For the text-containing cell, return its midpoint in (X, Y) coordinate format. 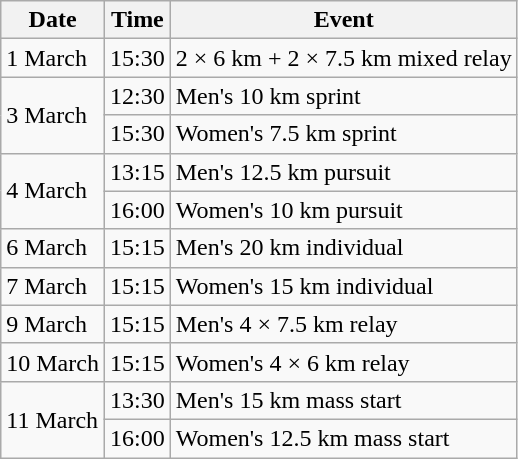
Women's 10 km pursuit (344, 210)
6 March (53, 248)
Event (344, 20)
Men's 4 × 7.5 km relay (344, 324)
4 March (53, 191)
Women's 12.5 km mass start (344, 438)
11 March (53, 419)
Women's 15 km individual (344, 286)
Women's 4 × 6 km relay (344, 362)
7 March (53, 286)
Time (137, 20)
Women's 7.5 km sprint (344, 134)
Men's 15 km mass start (344, 400)
10 March (53, 362)
Date (53, 20)
Men's 12.5 km pursuit (344, 172)
2 × 6 km + 2 × 7.5 km mixed relay (344, 58)
9 March (53, 324)
Men's 20 km individual (344, 248)
13:30 (137, 400)
Men's 10 km sprint (344, 96)
12:30 (137, 96)
3 March (53, 115)
13:15 (137, 172)
1 March (53, 58)
